Extract the [x, y] coordinate from the center of the cell holding the provided text.  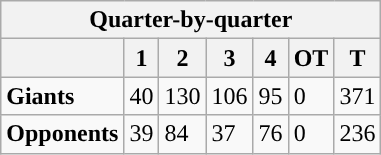
236 [358, 134]
1 [142, 58]
Opponents [62, 134]
371 [358, 96]
84 [182, 134]
76 [270, 134]
Quarter-by-quarter [191, 20]
95 [270, 96]
2 [182, 58]
3 [230, 58]
37 [230, 134]
T [358, 58]
4 [270, 58]
OT [311, 58]
39 [142, 134]
Giants [62, 96]
130 [182, 96]
106 [230, 96]
40 [142, 96]
